Output the [x, y] coordinate of the center of the cell containing the given text.  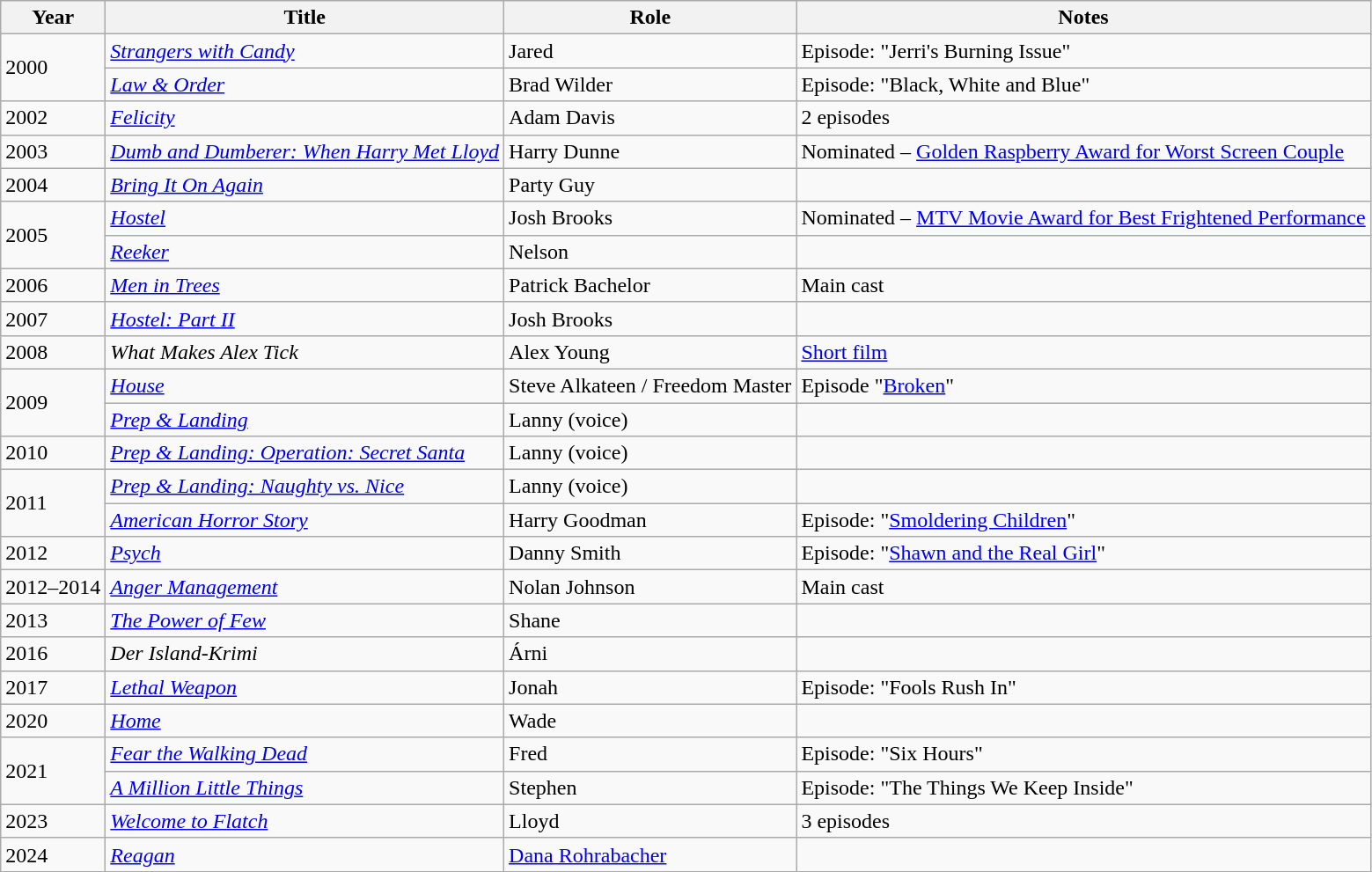
Dana Rohrabacher [650, 854]
Welcome to Flatch [304, 821]
3 episodes [1083, 821]
Episode: "Fools Rush In" [1083, 687]
Reeker [304, 252]
Notes [1083, 18]
2004 [53, 185]
Fear the Walking Dead [304, 754]
Law & Order [304, 84]
Prep & Landing: Naughty vs. Nice [304, 487]
Harry Goodman [650, 520]
Bring It On Again [304, 185]
2008 [53, 352]
2012 [53, 553]
Nominated – Golden Raspberry Award for Worst Screen Couple [1083, 151]
2010 [53, 453]
Prep & Landing [304, 420]
Hostel [304, 218]
American Horror Story [304, 520]
Felicity [304, 118]
Episode: "Jerri's Burning Issue" [1083, 51]
House [304, 385]
A Million Little Things [304, 788]
Episode: "Black, White and Blue" [1083, 84]
Stephen [650, 788]
Harry Dunne [650, 151]
Nolan Johnson [650, 587]
The Power of Few [304, 620]
What Makes Alex Tick [304, 352]
Árni [650, 654]
2020 [53, 721]
Adam Davis [650, 118]
Episode "Broken" [1083, 385]
Strangers with Candy [304, 51]
Der Island-Krimi [304, 654]
Jonah [650, 687]
Role [650, 18]
Dumb and Dumberer: When Harry Met Lloyd [304, 151]
Patrick Bachelor [650, 285]
Party Guy [650, 185]
Shane [650, 620]
2006 [53, 285]
Episode: "The Things We Keep Inside" [1083, 788]
Wade [650, 721]
Anger Management [304, 587]
Episode: "Smoldering Children" [1083, 520]
2002 [53, 118]
2009 [53, 402]
Title [304, 18]
Episode: "Six Hours" [1083, 754]
Hostel: Part II [304, 319]
Brad Wilder [650, 84]
Lethal Weapon [304, 687]
2023 [53, 821]
2012–2014 [53, 587]
Nominated – MTV Movie Award for Best Frightened Performance [1083, 218]
Episode: "Shawn and the Real Girl" [1083, 553]
Reagan [304, 854]
2013 [53, 620]
2011 [53, 503]
2000 [53, 68]
2003 [53, 151]
Lloyd [650, 821]
2005 [53, 235]
Year [53, 18]
Jared [650, 51]
Psych [304, 553]
Men in Trees [304, 285]
2007 [53, 319]
Prep & Landing: Operation: Secret Santa [304, 453]
2024 [53, 854]
Fred [650, 754]
2021 [53, 771]
Alex Young [650, 352]
2 episodes [1083, 118]
Steve Alkateen / Freedom Master [650, 385]
Nelson [650, 252]
Home [304, 721]
Danny Smith [650, 553]
Short film [1083, 352]
2017 [53, 687]
2016 [53, 654]
